Output the (X, Y) coordinate of the center of the cell containing the given text.  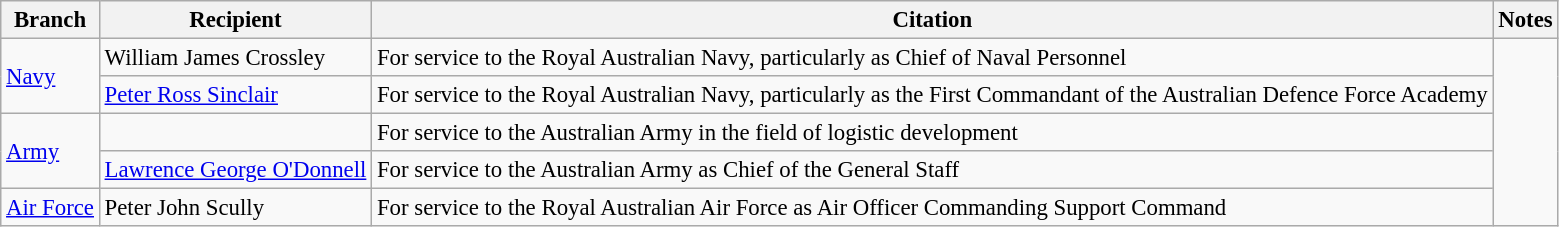
For service to the Royal Australian Air Force as Air Officer Commanding Support Command (932, 208)
For service to the Royal Australian Navy, particularly as Chief of Naval Personnel (932, 58)
For service to the Australian Army in the field of logistic development (932, 133)
Army (50, 152)
For service to the Royal Australian Navy, particularly as the First Commandant of the Australian Defence Force Academy (932, 95)
Navy (50, 76)
Recipient (235, 20)
Notes (1526, 20)
Peter Ross Sinclair (235, 95)
For service to the Australian Army as Chief of the General Staff (932, 170)
Air Force (50, 208)
Peter John Scully (235, 208)
Lawrence George O'Donnell (235, 170)
Citation (932, 20)
William James Crossley (235, 58)
Branch (50, 20)
